Output the (X, Y) coordinate of the center of the cell containing the given text.  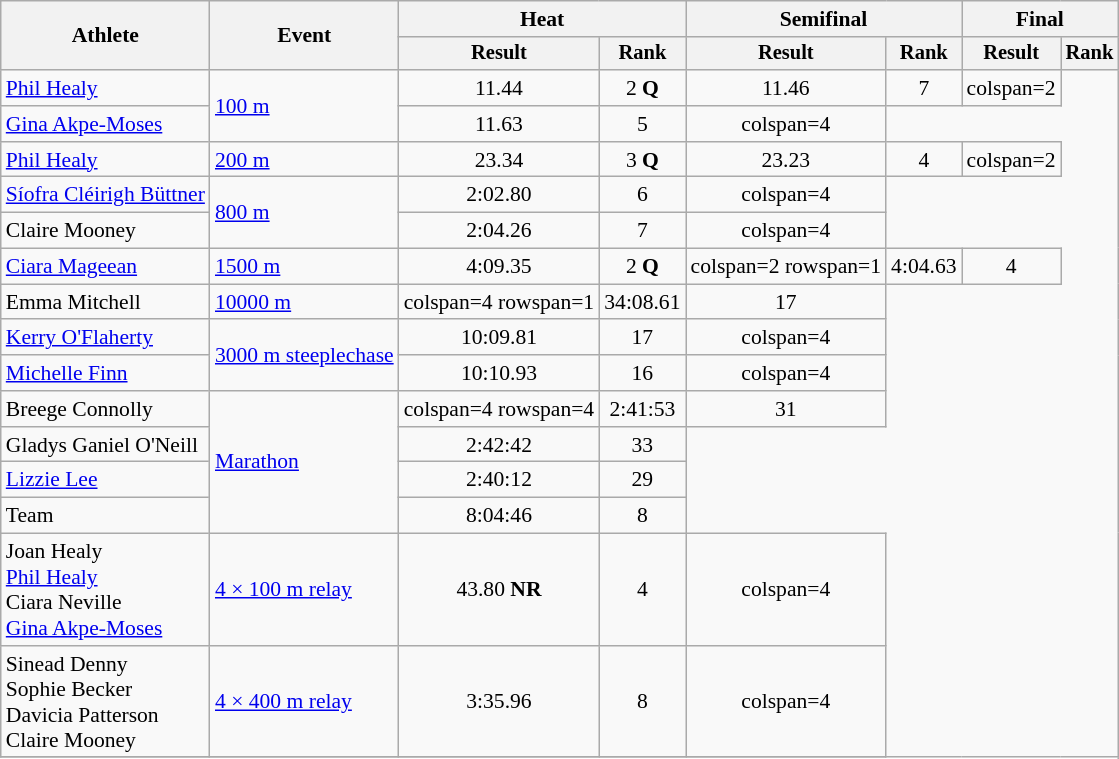
4 × 400 m relay (304, 702)
16 (642, 373)
Lizzie Lee (106, 480)
31 (786, 409)
4:09.35 (500, 267)
3000 m steeplechase (304, 356)
5 (642, 124)
2:04.26 (500, 231)
Ciara Mageean (106, 267)
2:40:12 (500, 480)
43.80 NR (500, 590)
colspan=4 rowspan=4 (500, 409)
Kerry O'Flaherty (106, 338)
colspan=2 rowspan=1 (786, 267)
Michelle Finn (106, 373)
8:04:46 (500, 516)
Athlete (106, 36)
100 m (304, 106)
Sinead DennySophie BeckerDavicia PattersonClaire Mooney (106, 702)
3 Q (642, 160)
11.63 (500, 124)
1500 m (304, 267)
33 (642, 445)
23.34 (500, 160)
Final (1040, 19)
4:04.63 (924, 267)
200 m (304, 160)
2:41:53 (642, 409)
10:10.93 (500, 373)
2:02.80 (500, 195)
11.46 (786, 88)
Team (106, 516)
11.44 (500, 88)
29 (642, 480)
23.23 (786, 160)
4 × 100 m relay (304, 590)
Joan HealyPhil HealyCiara NevilleGina Akpe-Moses (106, 590)
800 m (304, 212)
Heat (542, 19)
Breege Connolly (106, 409)
Claire Mooney (106, 231)
Emma Mitchell (106, 302)
Event (304, 36)
34:08.61 (642, 302)
2:42:42 (500, 445)
6 (642, 195)
10000 m (304, 302)
Gladys Ganiel O'Neill (106, 445)
Marathon (304, 462)
10:09.81 (500, 338)
Síofra Cléirigh Büttner (106, 195)
colspan=4 rowspan=1 (500, 302)
Gina Akpe-Moses (106, 124)
3:35.96 (500, 702)
Semifinal (824, 19)
